From the cell containing the given text, extract its center point as (X, Y) coordinate. 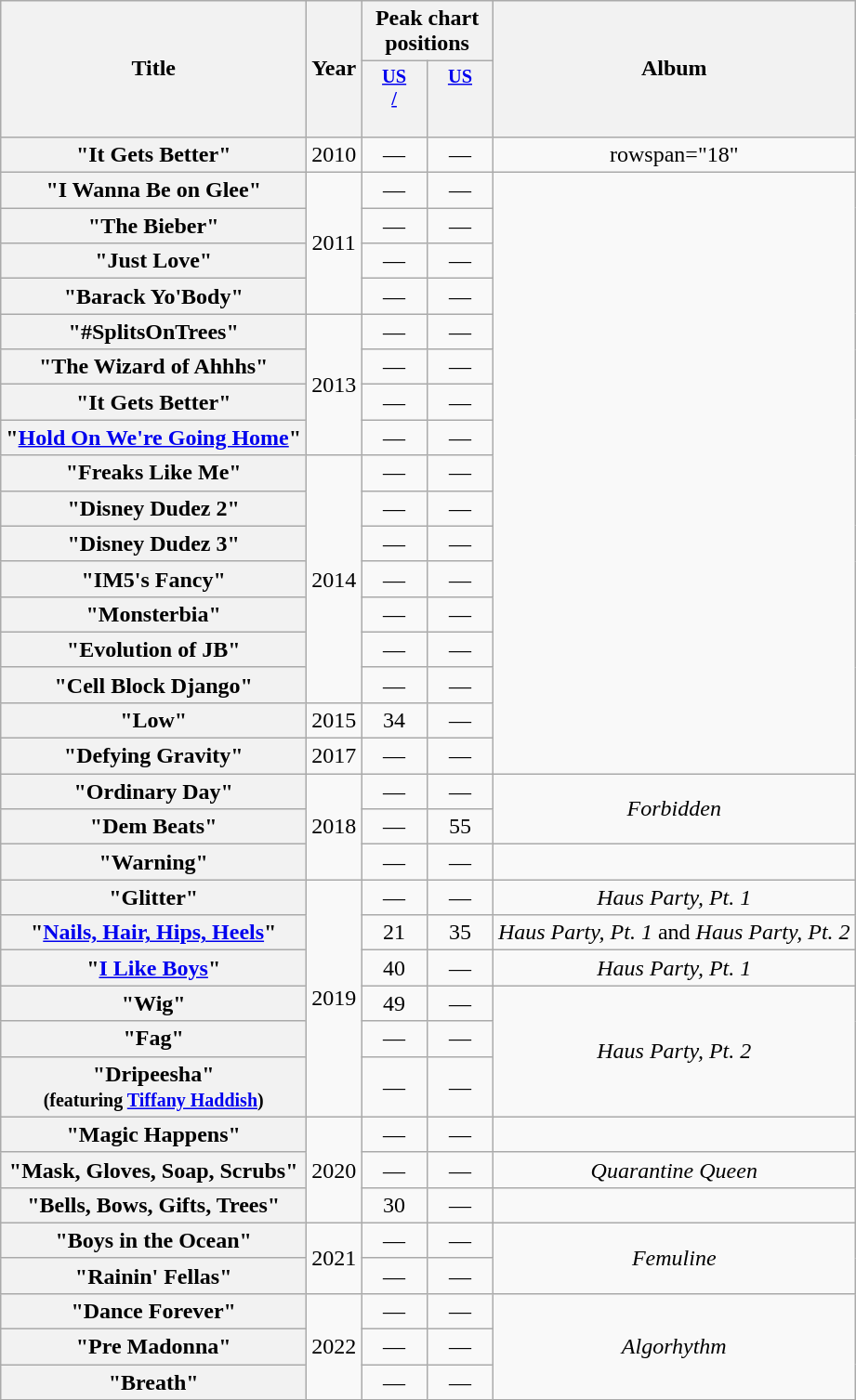
Peak chart positions (428, 32)
"#SplitsOnTrees" (154, 332)
40 (394, 968)
"Rainin' Fellas" (154, 1276)
"Low" (154, 720)
2022 (335, 1346)
"Warning" (154, 862)
"IM5's Fancy" (154, 579)
2011 (335, 243)
2021 (335, 1258)
"Mask, Gloves, Soap, Scrubs" (154, 1170)
Album (674, 69)
55 (461, 827)
Femuline (674, 1258)
Forbidden (674, 809)
"The Bieber" (154, 226)
35 (461, 933)
"Cell Block Django" (154, 685)
"Nails, Hair, Hips, Heels" (154, 933)
"I Like Boys" (154, 968)
Algorhythm (674, 1346)
"Defying Gravity" (154, 756)
"Magic Happens" (154, 1134)
2020 (335, 1170)
2019 (335, 998)
21 (394, 933)
"Monsterbia" (154, 614)
"Bells, Bows, Gifts, Trees" (154, 1205)
"Breath" (154, 1382)
2010 (335, 154)
"Just Love" (154, 261)
"Wig" (154, 1003)
Title (154, 69)
"Glitter" (154, 897)
Haus Party, Pt. 1 and Haus Party, Pt. 2 (674, 933)
2014 (335, 579)
"Dem Beats" (154, 827)
US (461, 99)
Quarantine Queen (674, 1170)
"Boys in the Ocean" (154, 1240)
2013 (335, 385)
Year (335, 69)
"Barack Yo'Body" (154, 296)
"Evolution of JB" (154, 649)
49 (394, 1003)
"Pre Madonna" (154, 1347)
"Freaks Like Me" (154, 473)
rowspan="18" (674, 154)
"Fag" (154, 1039)
"Disney Dudez 3" (154, 543)
34 (394, 720)
US/ (394, 99)
2018 (335, 827)
Haus Party, Pt. 2 (674, 1052)
2015 (335, 720)
"Dance Forever" (154, 1311)
30 (394, 1205)
"Disney Dudez 2" (154, 508)
"The Wizard of Ahhhs" (154, 367)
"Dripeesha"(featuring Tiffany Haddish) (154, 1087)
2017 (335, 756)
"I Wanna Be on Glee" (154, 190)
"Hold On We're Going Home" (154, 438)
"Ordinary Day" (154, 792)
